Scan for the cell matching the given text and deliver its [x, y] coordinate at center. 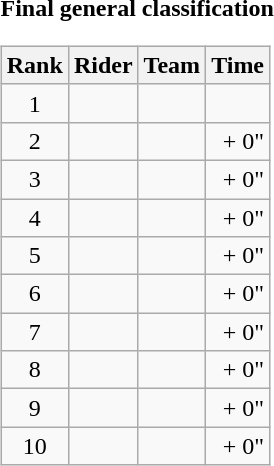
2 [34, 141]
9 [34, 408]
6 [34, 294]
5 [34, 256]
8 [34, 370]
Rider [103, 65]
4 [34, 217]
1 [34, 103]
7 [34, 332]
Team [172, 65]
10 [34, 446]
Time [238, 65]
Rank [34, 65]
3 [34, 179]
